From the cell containing the given text, extract its center point as [x, y] coordinate. 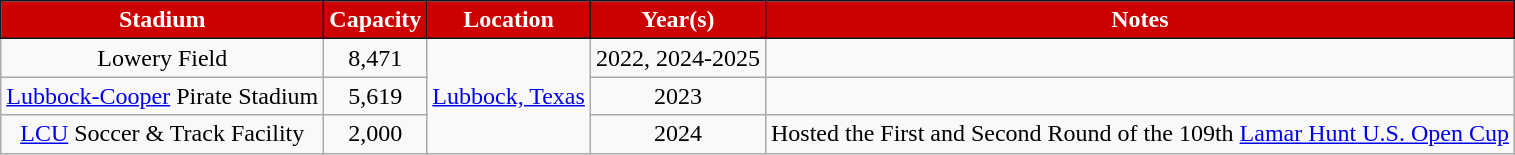
Stadium [162, 20]
Notes [1140, 20]
2024 [678, 134]
Hosted the First and Second Round of the 109th Lamar Hunt U.S. Open Cup [1140, 134]
Lowery Field [162, 58]
8,471 [376, 58]
Lubbock, Texas [509, 96]
2022, 2024-2025 [678, 58]
Lubbock-Cooper Pirate Stadium [162, 96]
Location [509, 20]
Year(s) [678, 20]
5,619 [376, 96]
2,000 [376, 134]
LCU Soccer & Track Facility [162, 134]
2023 [678, 96]
Capacity [376, 20]
